Find where the given text appears and provide that cell's center as [x, y] coordinate. 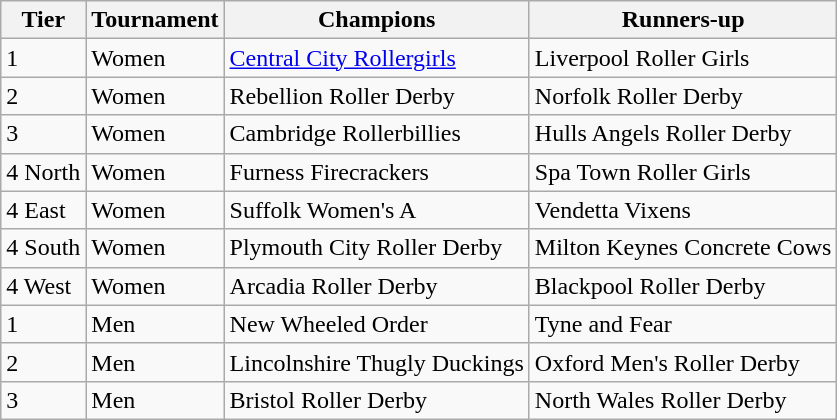
Champions [376, 20]
Tournament [155, 20]
Plymouth City Roller Derby [376, 248]
Norfolk Roller Derby [683, 96]
4 East [44, 210]
Arcadia Roller Derby [376, 286]
New Wheeled Order [376, 324]
Milton Keynes Concrete Cows [683, 248]
Cambridge Rollerbillies [376, 134]
Blackpool Roller Derby [683, 286]
4 North [44, 172]
Tier [44, 20]
Bristol Roller Derby [376, 400]
Oxford Men's Roller Derby [683, 362]
North Wales Roller Derby [683, 400]
Furness Firecrackers [376, 172]
Rebellion Roller Derby [376, 96]
Hulls Angels Roller Derby [683, 134]
Spa Town Roller Girls [683, 172]
Liverpool Roller Girls [683, 58]
Central City Rollergirls [376, 58]
Suffolk Women's A [376, 210]
Lincolnshire Thugly Duckings [376, 362]
Runners-up [683, 20]
Tyne and Fear [683, 324]
4 South [44, 248]
4 West [44, 286]
Vendetta Vixens [683, 210]
